Identify which cell holds the provided text, then report its [x, y] central coordinate. 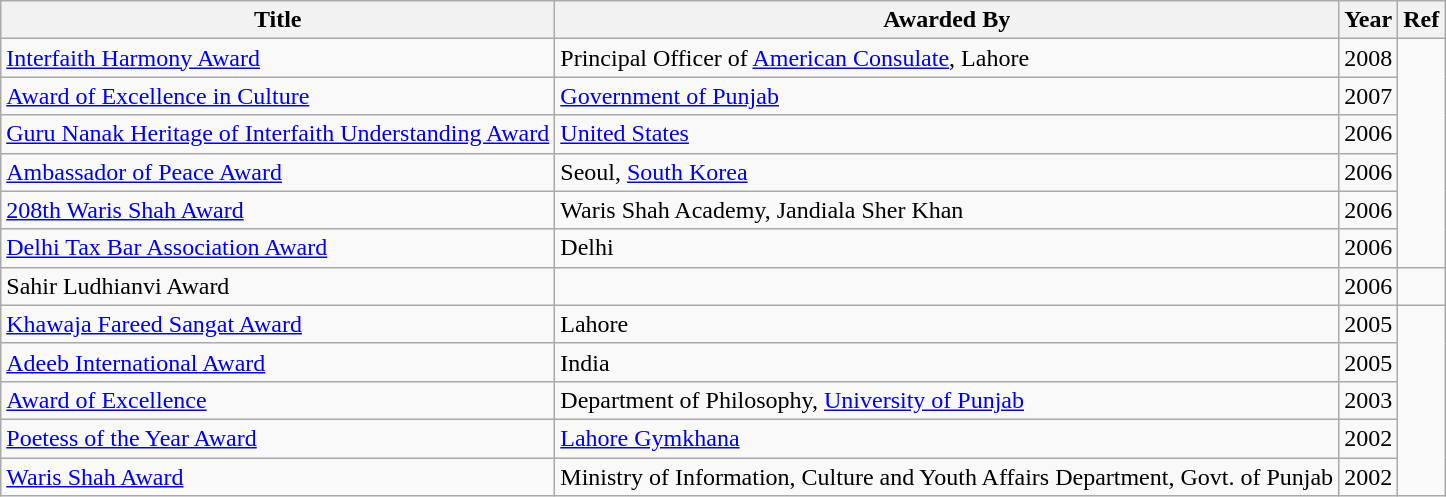
India [947, 362]
2007 [1368, 96]
208th Waris Shah Award [278, 210]
2008 [1368, 58]
Sahir Ludhianvi Award [278, 286]
Award of Excellence in Culture [278, 96]
Ministry of Information, Culture and Youth Affairs Department, Govt. of Punjab [947, 477]
Lahore [947, 324]
Khawaja Fareed Sangat Award [278, 324]
Lahore Gymkhana [947, 438]
Year [1368, 20]
Waris Shah Academy, Jandiala Sher Khan [947, 210]
Delhi Tax Bar Association Award [278, 248]
Guru Nanak Heritage of Interfaith Understanding Award [278, 134]
Poetess of the Year Award [278, 438]
Ref [1422, 20]
Award of Excellence [278, 400]
Waris Shah Award [278, 477]
Interfaith Harmony Award [278, 58]
Government of Punjab [947, 96]
United States [947, 134]
2003 [1368, 400]
Title [278, 20]
Department of Philosophy, University of Punjab [947, 400]
Ambassador of Peace Award [278, 172]
Delhi [947, 248]
Awarded By [947, 20]
Adeeb International Award [278, 362]
Principal Officer of American Consulate, Lahore [947, 58]
Seoul, South Korea [947, 172]
